For the text-containing cell, return its midpoint in (x, y) coordinate format. 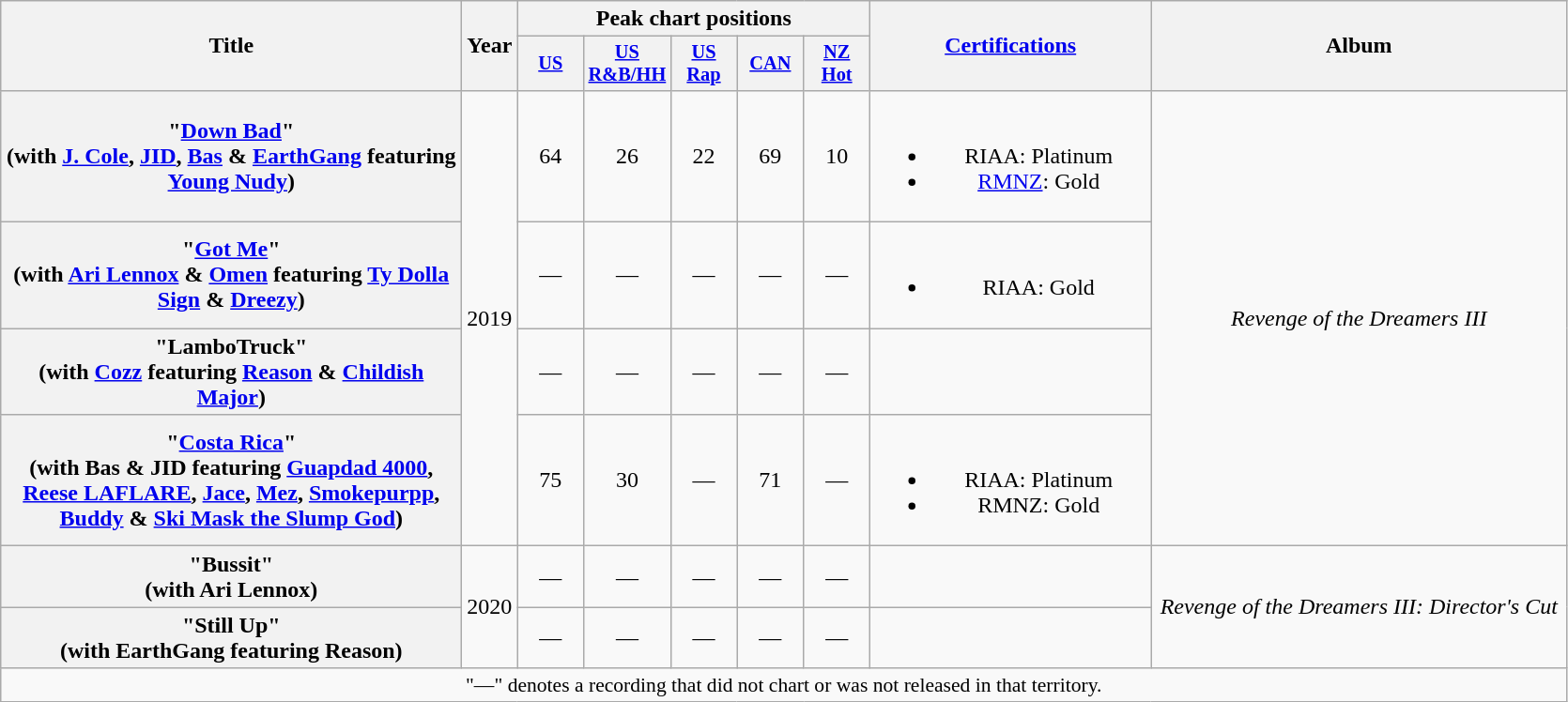
RIAA: Gold (1010, 276)
USRap (704, 64)
71 (770, 481)
"LamboTruck"(with Cozz featuring Reason & Childish Major) (231, 372)
"Got Me"(with Ari Lennox & Omen featuring Ty Dolla Sign & Dreezy) (231, 276)
Revenge of the Dreamers III (1360, 317)
"Bussit"(with Ari Lennox) (231, 576)
"Down Bad"(with J. Cole, JID, Bas & EarthGang featuring Young Nudy) (231, 156)
22 (704, 156)
Revenge of the Dreamers III: Director's Cut (1360, 607)
75 (550, 481)
2019 (490, 317)
"Costa Rica"(with Bas & JID featuring Guapdad 4000, Reese LAFLARE, Jace, Mez, Smokepurpp, Buddy & Ski Mask the Slump God) (231, 481)
30 (627, 481)
Album (1360, 46)
64 (550, 156)
US (550, 64)
Year (490, 46)
69 (770, 156)
2020 (490, 607)
10 (838, 156)
Title (231, 46)
CAN (770, 64)
"Still Up"(with EarthGang featuring Reason) (231, 638)
Certifications (1010, 46)
NZHot (838, 64)
"—" denotes a recording that did not chart or was not released in that territory. (784, 685)
26 (627, 156)
USR&B/HH (627, 64)
Peak chart positions (694, 19)
